Scan for the cell matching the given text and deliver its [x, y] coordinate at center. 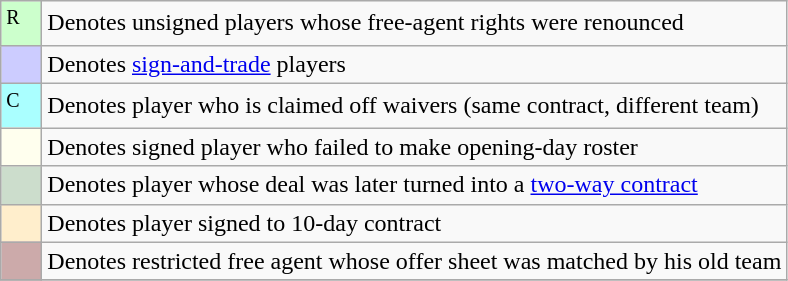
R [22, 24]
Denotes player signed to 10-day contract [414, 223]
Denotes restricted free agent whose offer sheet was matched by his old team [414, 261]
Denotes signed player who failed to make opening-day roster [414, 147]
Denotes player who is claimed off waivers (same contract, different team) [414, 106]
Denotes unsigned players whose free-agent rights were renounced [414, 24]
Denotes player whose deal was later turned into a two-way contract [414, 185]
C [22, 106]
Denotes sign-and-trade players [414, 64]
